Output the (X, Y) coordinate of the center of the cell containing the given text.  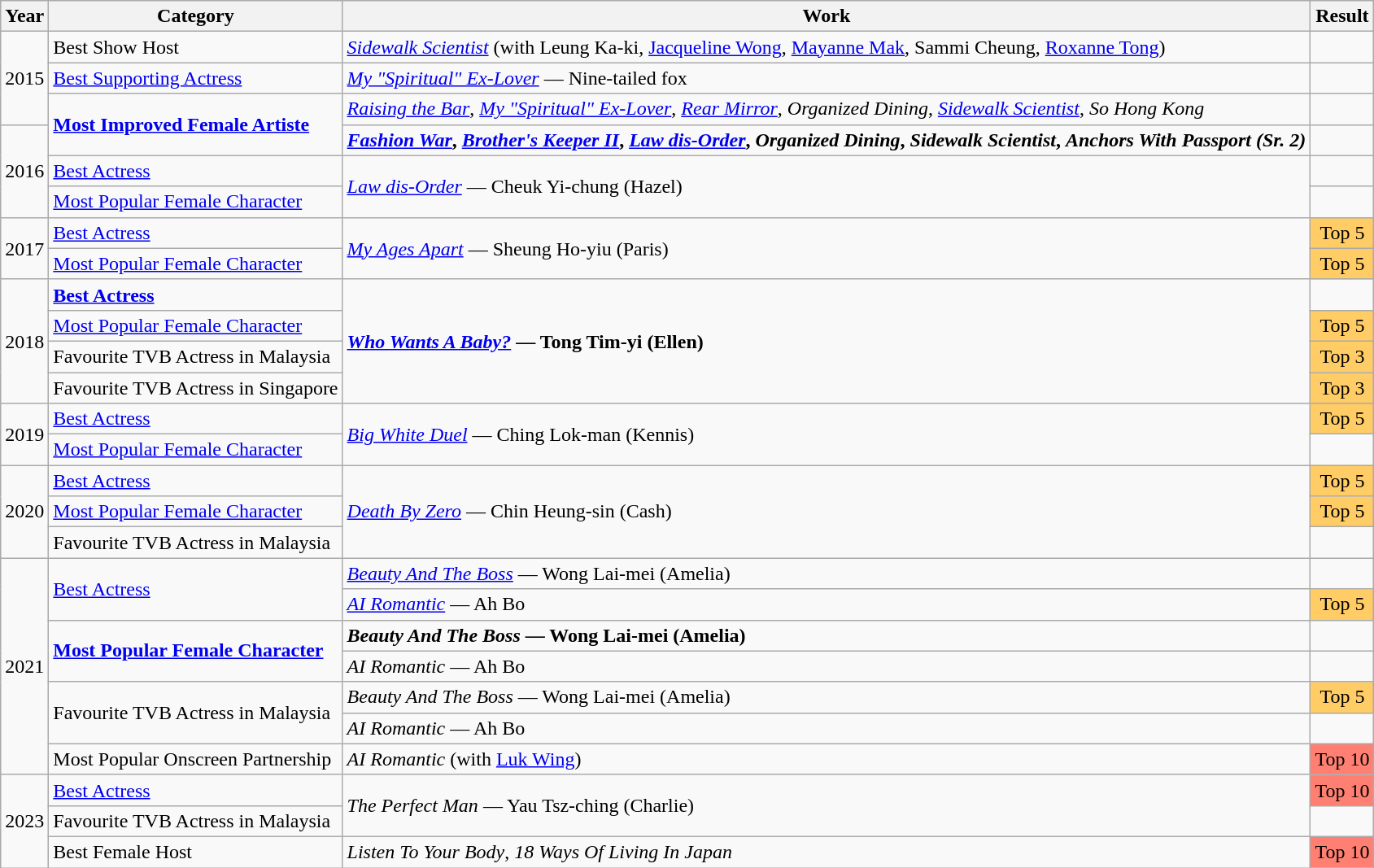
Best Show Host (195, 47)
Death By Zero — Chin Heung-sin (Cash) (827, 512)
Year (24, 16)
2019 (24, 434)
Listen To Your Body, 18 Ways Of Living In Japan (827, 852)
Fashion War, Brother's Keeper II, Law dis-Order, Organized Dining, Sidewalk Scientist, Anchors With Passport (Sr. 2) (827, 140)
Best Female Host (195, 852)
Best Supporting Actress (195, 78)
Big White Duel — Ching Lok-man (Kennis) (827, 434)
2016 (24, 171)
2023 (24, 821)
2021 (24, 666)
My Ages Apart — Sheung Ho-yiu (Paris) (827, 248)
Favourite TVB Actress in Singapore (195, 388)
AI Romantic (with Luk Wing) (827, 759)
Who Wants A Baby? — Tong Tim-yi (Ellen) (827, 341)
Most Popular Onscreen Partnership (195, 759)
Sidewalk Scientist (with Leung Ka-ki, Jacqueline Wong, Mayanne Mak, Sammi Cheung, Roxanne Tong) (827, 47)
2015 (24, 78)
2018 (24, 341)
Work (827, 16)
Most Improved Female Artiste (195, 124)
2020 (24, 512)
Category (195, 16)
Result (1342, 16)
Raising the Bar, My "Spiritual" Ex-Lover, Rear Mirror, Organized Dining, Sidewalk Scientist, So Hong Kong (827, 109)
The Perfect Man — Yau Tsz-ching (Charlie) (827, 805)
Law dis-Order — Cheuk Yi-chung (Hazel) (827, 186)
2017 (24, 248)
My "Spiritual" Ex-Lover — Nine-tailed fox (827, 78)
